Capture the cell that displays the provided text and extract its [x, y] central coordinate. 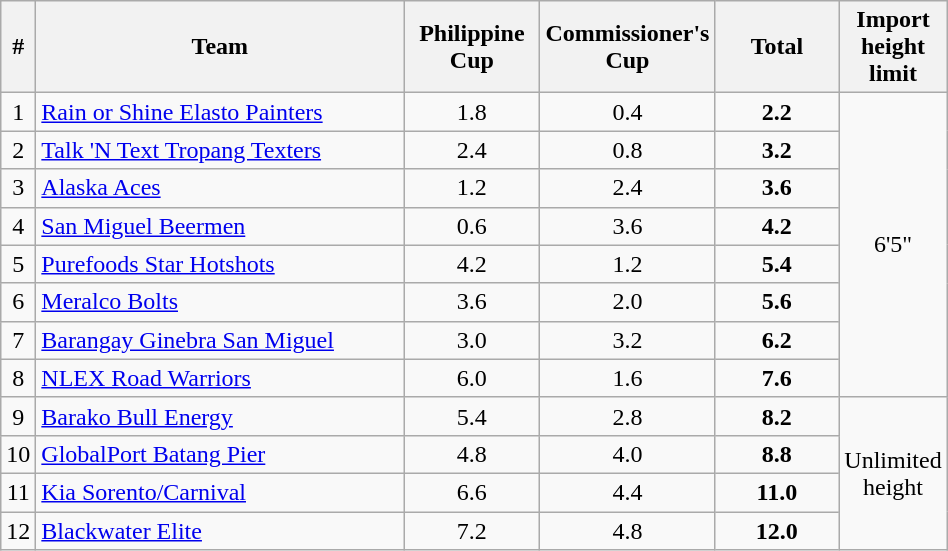
2.0 [628, 302]
11 [18, 492]
San Miguel Beermen [220, 226]
11.0 [777, 492]
Commissioner's Cup [628, 47]
# [18, 47]
Philippine Cup [472, 47]
NLEX Road Warriors [220, 378]
3.0 [472, 340]
Meralco Bolts [220, 302]
6'5" [893, 245]
5 [18, 264]
7.6 [777, 378]
2 [18, 150]
2.2 [777, 112]
7.2 [472, 531]
0.8 [628, 150]
0.6 [472, 226]
9 [18, 416]
Blackwater Elite [220, 531]
5.6 [777, 302]
8.8 [777, 454]
0.4 [628, 112]
Purefoods Star Hotshots [220, 264]
12.0 [777, 531]
10 [18, 454]
1.6 [628, 378]
1.8 [472, 112]
8.2 [777, 416]
4.4 [628, 492]
2.8 [628, 416]
1 [18, 112]
Team [220, 47]
Talk 'N Text Tropang Texters [220, 150]
Rain or Shine Elasto Painters [220, 112]
Alaska Aces [220, 188]
Barangay Ginebra San Miguel [220, 340]
Unlimited height [893, 473]
6.6 [472, 492]
6.0 [472, 378]
Barako Bull Energy [220, 416]
Total [777, 47]
4.0 [628, 454]
8 [18, 378]
7 [18, 340]
3 [18, 188]
4 [18, 226]
Import height limit [893, 47]
12 [18, 531]
GlobalPort Batang Pier [220, 454]
6.2 [777, 340]
6 [18, 302]
Kia Sorento/Carnival [220, 492]
